Identify which cell holds the provided text, then report its (x, y) central coordinate. 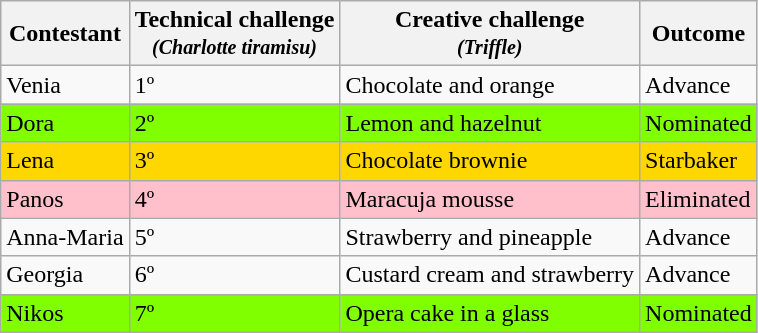
Creative challenge(Triffle) (490, 34)
Maracuja mousse (490, 199)
2º (234, 123)
Strawberry and pineapple (490, 237)
Chocolate and orange (490, 85)
6º (234, 275)
1º (234, 85)
Contestant (65, 34)
Panos (65, 199)
Technical challenge(Charlotte tiramisu) (234, 34)
Dora (65, 123)
Opera cake in a glass (490, 313)
Eliminated (699, 199)
3º (234, 161)
7º (234, 313)
Chocolate brownie (490, 161)
Outcome (699, 34)
Lemon and hazelnut (490, 123)
Nikos (65, 313)
Venia (65, 85)
5º (234, 237)
Starbaker (699, 161)
4º (234, 199)
Lena (65, 161)
Anna-Maria (65, 237)
Custard cream and strawberry (490, 275)
Georgia (65, 275)
